From the cell containing the given text, extract its center point as [X, Y] coordinate. 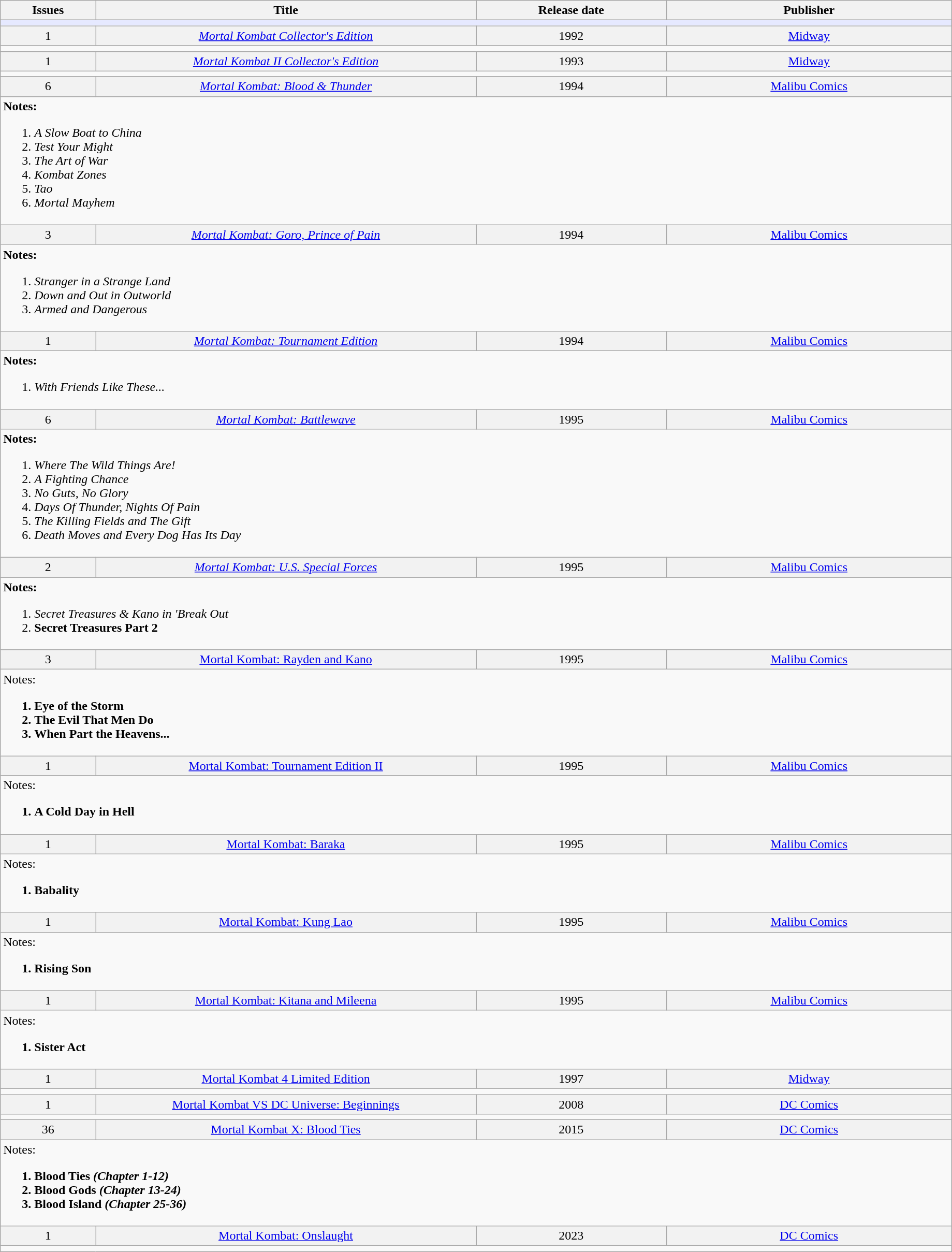
Notes:Eye of the StormThe Evil That Men DoWhen Part the Heavens... [476, 712]
Mortal Kombat: Tournament Edition [286, 341]
Notes:Babality [476, 883]
Issues [48, 10]
Mortal Kombat: Battlewave [286, 419]
Mortal Kombat: U.S. Special Forces [286, 567]
2023 [572, 1236]
Mortal Kombat: Onslaught [286, 1236]
2 [48, 567]
Mortal Kombat: Rayden and Kano [286, 660]
Notes:Sister Act [476, 1040]
Mortal Kombat: Kitana and Mileena [286, 1000]
Notes:Stranger in a Strange LandDown and Out in OutworldArmed and Dangerous [476, 288]
Mortal Kombat Collector's Edition [286, 36]
Notes:A Slow Boat to ChinaTest Your MightThe Art of WarKombat ZonesTaoMortal Mayhem [476, 161]
Mortal Kombat 4 Limited Edition [286, 1079]
Notes:A Cold Day in Hell [476, 805]
Mortal Kombat II Collector's Edition [286, 61]
Title [286, 10]
Notes:Blood Ties (Chapter 1-12)Blood Gods (Chapter 13-24)Blood Island (Chapter 25-36) [476, 1183]
Mortal Kombat: Goro, Prince of Pain [286, 235]
Notes:Secret Treasures & Kano in 'Break OutSecret Treasures Part 2 [476, 614]
Mortal Kombat: Baraka [286, 844]
36 [48, 1130]
Mortal Kombat: Kung Lao [286, 922]
1997 [572, 1079]
2008 [572, 1104]
2015 [572, 1130]
Publisher [809, 10]
Mortal Kombat X: Blood Ties [286, 1130]
1993 [572, 61]
Mortal Kombat: Blood & Thunder [286, 86]
Notes:Rising Son [476, 961]
Mortal Kombat: Tournament Edition II [286, 766]
Mortal Kombat VS DC Universe: Beginnings [286, 1104]
Notes:With Friends Like These... [476, 380]
1992 [572, 36]
Release date [572, 10]
